Extract the [x, y] coordinate from the center of the cell holding the provided text.  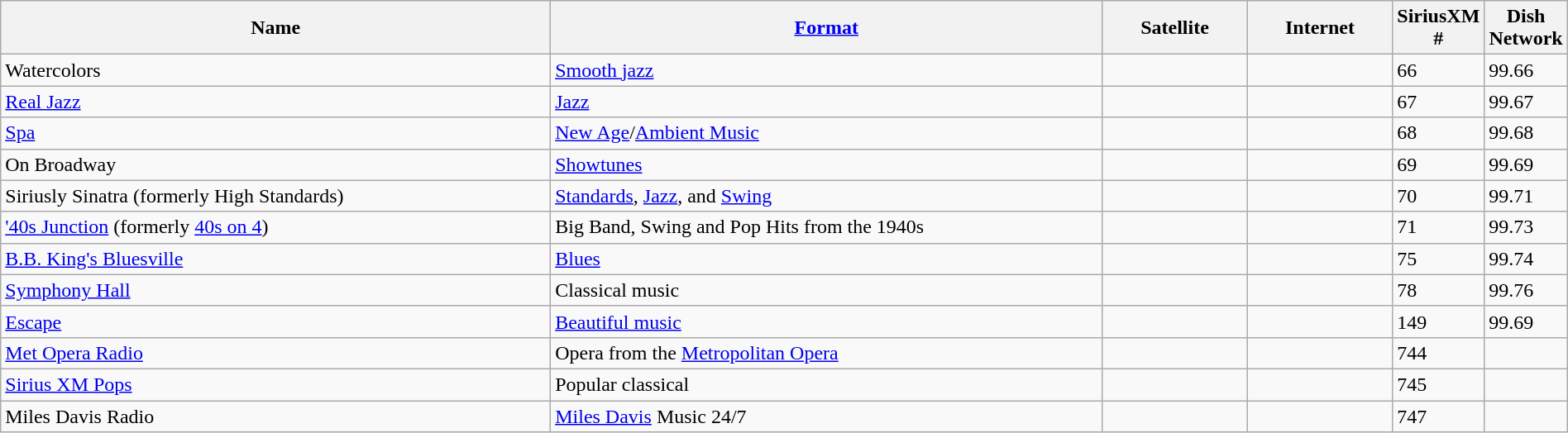
Opera from the Metropolitan Opera [827, 353]
Smooth jazz [827, 70]
Real Jazz [276, 102]
71 [1439, 227]
Spa [276, 133]
99.71 [1526, 196]
On Broadway [276, 164]
99.74 [1526, 259]
B.B. King's Bluesville [276, 259]
99.67 [1526, 102]
Dish Network [1526, 28]
99.73 [1526, 227]
67 [1439, 102]
Siriusly Sinatra (formerly High Standards) [276, 196]
Beautiful music [827, 321]
99.66 [1526, 70]
745 [1439, 384]
75 [1439, 259]
Miles Davis Radio [276, 416]
'40s Junction (formerly 40s on 4) [276, 227]
149 [1439, 321]
Format [827, 28]
747 [1439, 416]
Showtunes [827, 164]
Jazz [827, 102]
744 [1439, 353]
Big Band, Swing and Pop Hits from the 1940s [827, 227]
70 [1439, 196]
66 [1439, 70]
Internet [1320, 28]
69 [1439, 164]
Met Opera Radio [276, 353]
Blues [827, 259]
99.76 [1526, 290]
Escape [276, 321]
Sirius XM Pops [276, 384]
Symphony Hall [276, 290]
Miles Davis Music 24/7 [827, 416]
78 [1439, 290]
Name [276, 28]
Classical music [827, 290]
New Age/Ambient Music [827, 133]
SiriusXM # [1439, 28]
Watercolors [276, 70]
68 [1439, 133]
Standards, Jazz, and Swing [827, 196]
99.68 [1526, 133]
Satellite [1174, 28]
Popular classical [827, 384]
